Return the (x, y) coordinate for the center point of the cell that contains the specified text.  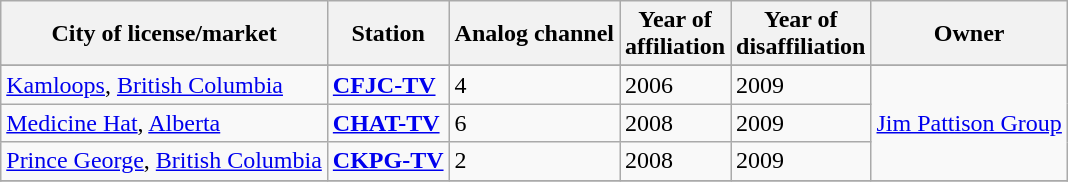
CHAT-TV (388, 123)
2006 (676, 85)
Analog channel (534, 34)
Medicine Hat, Alberta (164, 123)
Year ofdisaffiliation (801, 34)
CFJC-TV (388, 85)
Year ofaffiliation (676, 34)
Prince George, British Columbia (164, 161)
6 (534, 123)
Jim Pattison Group (969, 123)
Owner (969, 34)
2 (534, 161)
4 (534, 85)
Kamloops, British Columbia (164, 85)
Station (388, 34)
CKPG-TV (388, 161)
City of license/market (164, 34)
